Return (x, y) of the center of cell containing provided text 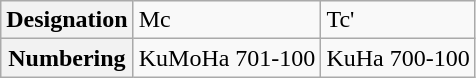
Tc' (398, 20)
Mc (227, 20)
Designation (67, 20)
KuHa 700-100 (398, 58)
Numbering (67, 58)
KuMoHa 701-100 (227, 58)
